Return (X, Y) of the center of cell containing provided text 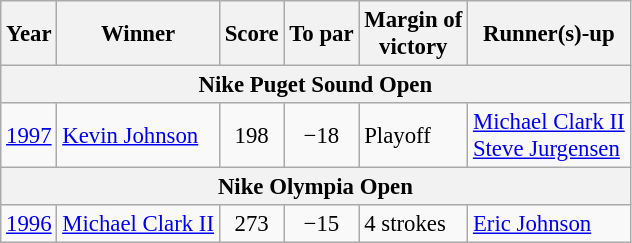
4 strokes (414, 224)
273 (252, 224)
−15 (322, 224)
−18 (322, 136)
Score (252, 34)
Margin ofvictory (414, 34)
198 (252, 136)
Michael Clark II Steve Jurgensen (549, 136)
1996 (29, 224)
Year (29, 34)
Michael Clark II (138, 224)
Winner (138, 34)
Playoff (414, 136)
Nike Olympia Open (316, 187)
Kevin Johnson (138, 136)
To par (322, 34)
Runner(s)-up (549, 34)
Eric Johnson (549, 224)
Nike Puget Sound Open (316, 85)
1997 (29, 136)
